Search for the cell housing the specified text and yield its [X, Y] center coordinate. 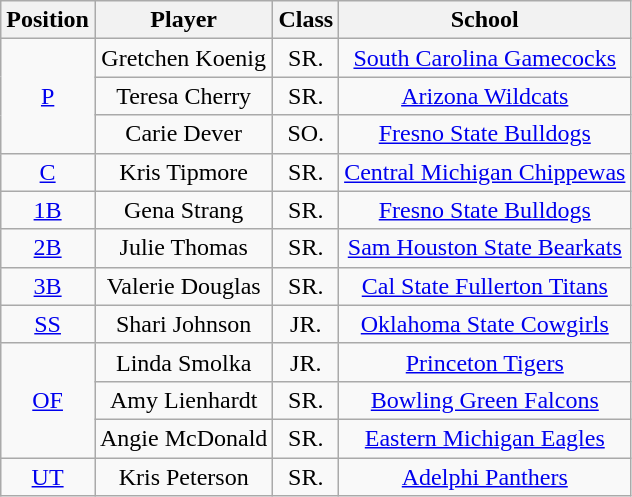
Shari Johnson [183, 324]
Adelphi Panthers [485, 477]
Amy Lienhardt [183, 400]
2B [48, 248]
Carie Dever [183, 134]
Central Michigan Chippewas [485, 172]
Oklahoma State Cowgirls [485, 324]
Sam Houston State Bearkats [485, 248]
3B [48, 286]
Gena Strang [183, 210]
Linda Smolka [183, 362]
SO. [306, 134]
Angie McDonald [183, 438]
1B [48, 210]
Arizona Wildcats [485, 96]
Kris Tipmore [183, 172]
Position [48, 20]
C [48, 172]
SS [48, 324]
Bowling Green Falcons [485, 400]
OF [48, 400]
Valerie Douglas [183, 286]
Eastern Michigan Eagles [485, 438]
Julie Thomas [183, 248]
School [485, 20]
Class [306, 20]
Gretchen Koenig [183, 58]
Teresa Cherry [183, 96]
Player [183, 20]
Cal State Fullerton Titans [485, 286]
Princeton Tigers [485, 362]
Kris Peterson [183, 477]
South Carolina Gamecocks [485, 58]
P [48, 96]
UT [48, 477]
